Identify which cell holds the provided text, then report its [X, Y] central coordinate. 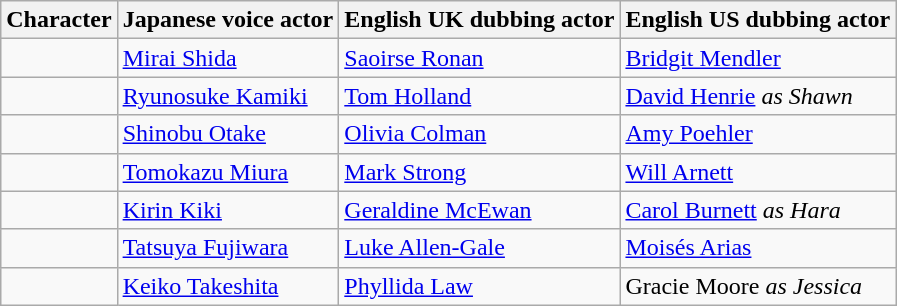
Gracie Moore as Jessica [758, 286]
Luke Allen-Gale [480, 248]
Ryunosuke Kamiki [228, 96]
Mirai Shida [228, 58]
Keiko Takeshita [228, 286]
English US dubbing actor [758, 20]
Kirin Kiki [228, 210]
Moisés Arias [758, 248]
English UK dubbing actor [480, 20]
Will Arnett [758, 172]
Tom Holland [480, 96]
Amy Poehler [758, 134]
David Henrie as Shawn [758, 96]
Carol Burnett as Hara [758, 210]
Geraldine McEwan [480, 210]
Phyllida Law [480, 286]
Tatsuya Fujiwara [228, 248]
Shinobu Otake [228, 134]
Olivia Colman [480, 134]
Character [59, 20]
Saoirse Ronan [480, 58]
Mark Strong [480, 172]
Bridgit Mendler [758, 58]
Tomokazu Miura [228, 172]
Japanese voice actor [228, 20]
